Pinpoint the cell where the given text exists, returning its [x, y] midpoint coordinate. 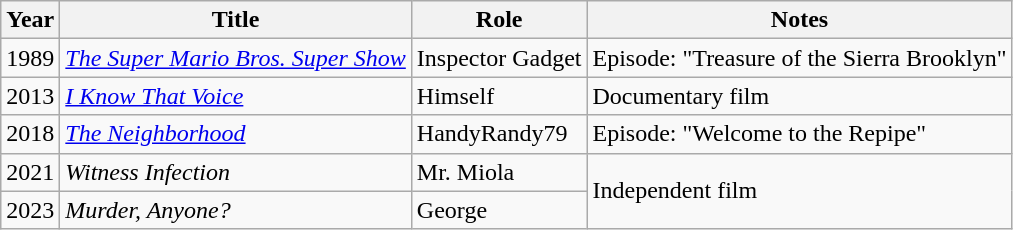
Murder, Anyone? [236, 210]
Witness Infection [236, 172]
2013 [30, 96]
2018 [30, 134]
I Know That Voice [236, 96]
HandyRandy79 [499, 134]
Notes [800, 20]
Episode: "Welcome to the Repipe" [800, 134]
Mr. Miola [499, 172]
George [499, 210]
Independent film [800, 191]
Year [30, 20]
Himself [499, 96]
The Super Mario Bros. Super Show [236, 58]
1989 [30, 58]
2023 [30, 210]
Role [499, 20]
The Neighborhood [236, 134]
Inspector Gadget [499, 58]
Episode: "Treasure of the Sierra Brooklyn" [800, 58]
2021 [30, 172]
Title [236, 20]
Documentary film [800, 96]
